Find where the given text appears and provide that cell's center as [X, Y] coordinate. 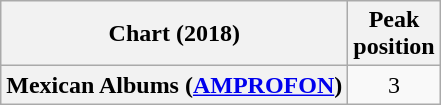
3 [394, 85]
Mexican Albums (AMPROFON) [174, 85]
Chart (2018) [174, 34]
Peakposition [394, 34]
